Return the [X, Y] coordinate for the center point of the cell that contains the specified text.  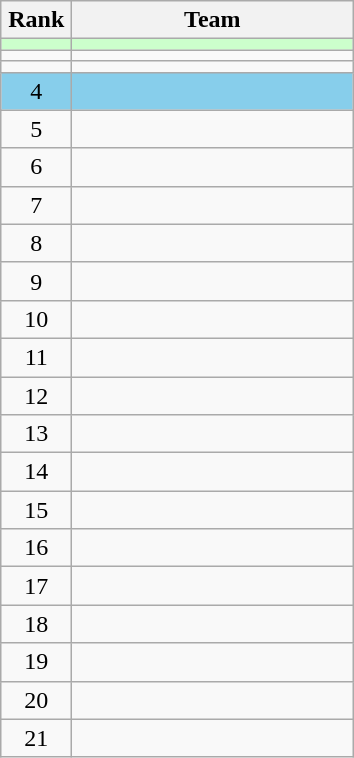
Rank [36, 20]
9 [36, 281]
12 [36, 395]
5 [36, 129]
19 [36, 662]
21 [36, 738]
15 [36, 510]
7 [36, 205]
16 [36, 548]
Team [212, 20]
10 [36, 319]
18 [36, 624]
11 [36, 357]
13 [36, 434]
17 [36, 586]
14 [36, 472]
20 [36, 700]
6 [36, 167]
8 [36, 243]
4 [36, 91]
